Find where the given text appears and provide that cell's center as (X, Y) coordinate. 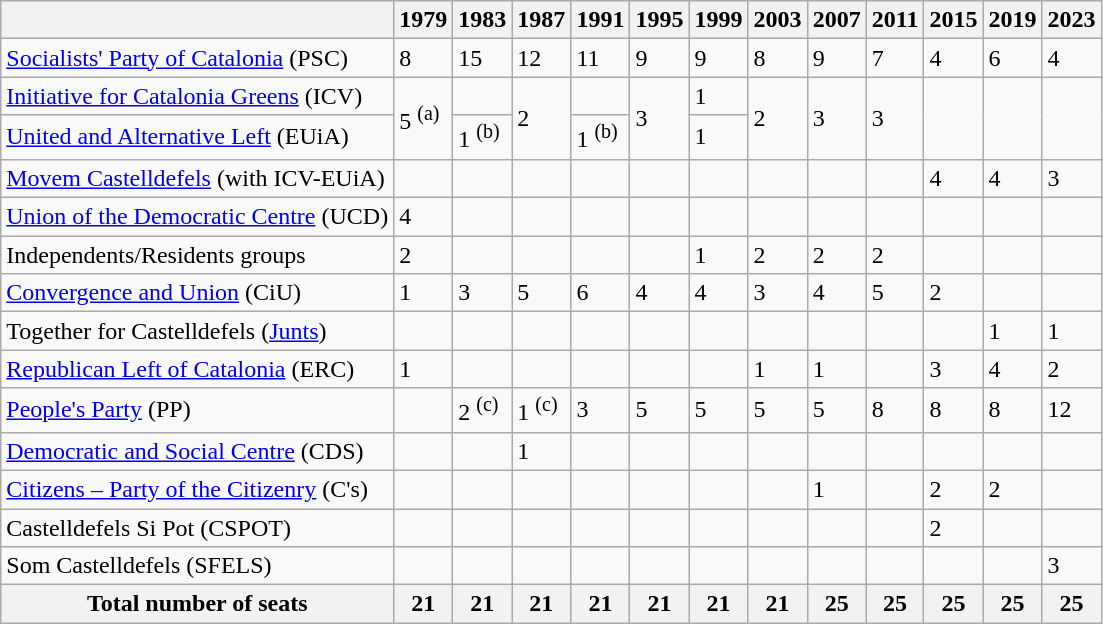
People's Party (PP) (198, 410)
Socialists' Party of Catalonia (PSC) (198, 58)
2023 (1072, 20)
1 (c) (542, 410)
1995 (660, 20)
Convergence and Union (CiU) (198, 293)
Initiative for Catalonia Greens (ICV) (198, 96)
United and Alternative Left (EUiA) (198, 138)
2019 (1012, 20)
1979 (424, 20)
Democratic and Social Centre (CDS) (198, 451)
Som Castelldefels (SFELS) (198, 566)
5 (a) (424, 118)
2015 (954, 20)
11 (600, 58)
Union of the Democratic Centre (UCD) (198, 217)
2 (c) (482, 410)
1987 (542, 20)
1983 (482, 20)
1991 (600, 20)
2007 (836, 20)
2011 (895, 20)
1999 (718, 20)
Castelldefels Si Pot (CSPOT) (198, 528)
Total number of seats (198, 604)
Republican Left of Catalonia (ERC) (198, 369)
Independents/Residents groups (198, 255)
7 (895, 58)
15 (482, 58)
Citizens – Party of the Citizenry (C's) (198, 489)
Movem Castelldefels (with ICV-EUiA) (198, 178)
2003 (778, 20)
Together for Castelldefels (Junts) (198, 331)
